Provide the (X, Y) coordinate of the cell's center where the given text is located.  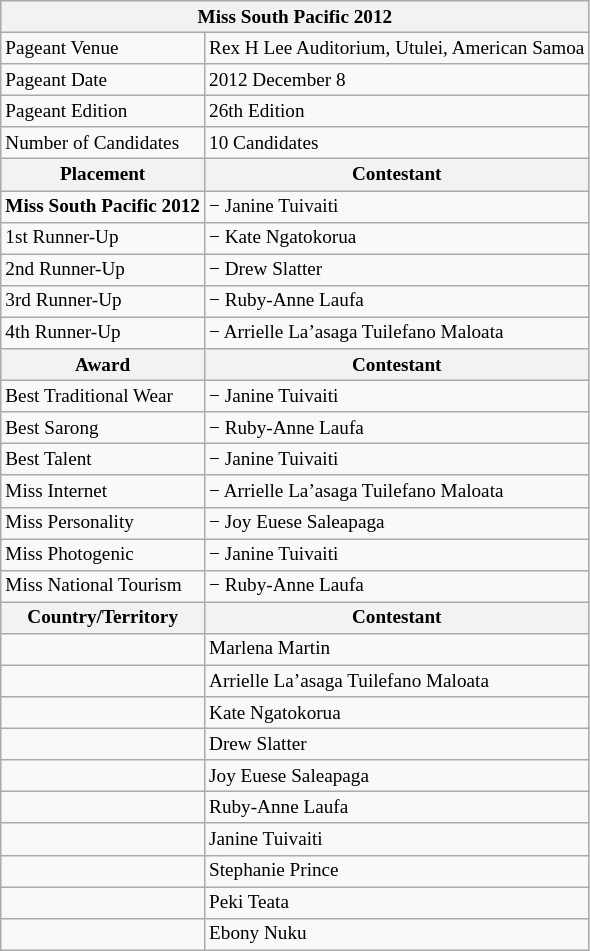
3rd Runner-Up (103, 301)
Miss National Tourism (103, 586)
Number of Candidates (103, 143)
Kate Ngatokorua (397, 713)
1st Runner-Up (103, 238)
Ruby-Anne Laufa (397, 808)
− Drew Slatter (397, 270)
2nd Runner-Up (103, 270)
Rex H Lee Auditorium, Utulei, American Samoa (397, 48)
Miss Internet (103, 491)
− Joy Euese Saleapaga (397, 523)
Best Traditional Wear (103, 396)
4th Runner-Up (103, 333)
Placement (103, 175)
Best Sarong (103, 428)
Pageant Venue (103, 48)
Drew Slatter (397, 744)
Janine Tuivaiti (397, 839)
Pageant Edition (103, 111)
26th Edition (397, 111)
Peki Teata (397, 902)
Miss Photogenic (103, 554)
Country/Territory (103, 618)
2012 December 8 (397, 80)
Pageant Date (103, 80)
Best Talent (103, 460)
Miss Personality (103, 523)
10 Candidates (397, 143)
Award (103, 365)
Arrielle La’asaga Tuilefano Maloata (397, 681)
− Kate Ngatokorua (397, 238)
Joy Euese Saleapaga (397, 776)
Ebony Nuku (397, 934)
Marlena Martin (397, 649)
Stephanie Prince (397, 871)
